Identify which cell holds the provided text, then report its [x, y] central coordinate. 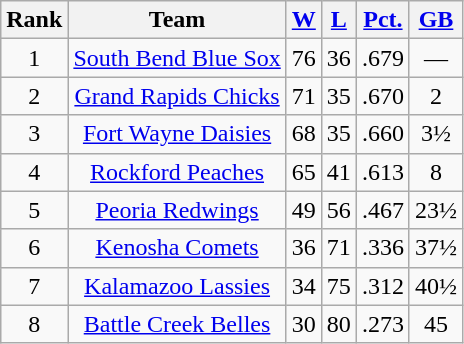
.670 [382, 96]
Grand Rapids Chicks [177, 96]
49 [304, 210]
3 [34, 134]
Kenosha Comets [177, 248]
Rank [34, 20]
— [436, 58]
37½ [436, 248]
.613 [382, 172]
.273 [382, 324]
L [338, 20]
Kalamazoo Lassies [177, 286]
Pct. [382, 20]
.467 [382, 210]
7 [34, 286]
South Bend Blue Sox [177, 58]
.336 [382, 248]
Fort Wayne Daisies [177, 134]
W [304, 20]
Peoria Redwings [177, 210]
Rockford Peaches [177, 172]
45 [436, 324]
Battle Creek Belles [177, 324]
4 [34, 172]
23½ [436, 210]
56 [338, 210]
40½ [436, 286]
65 [304, 172]
41 [338, 172]
Team [177, 20]
30 [304, 324]
.679 [382, 58]
80 [338, 324]
3½ [436, 134]
75 [338, 286]
5 [34, 210]
6 [34, 248]
.660 [382, 134]
GB [436, 20]
1 [34, 58]
76 [304, 58]
34 [304, 286]
68 [304, 134]
.312 [382, 286]
